Pinpoint the cell where the given text exists, returning its [x, y] midpoint coordinate. 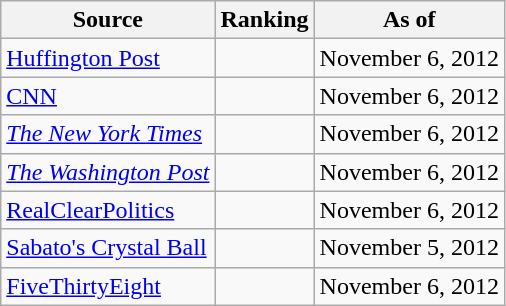
Sabato's Crystal Ball [108, 248]
The Washington Post [108, 172]
Huffington Post [108, 58]
FiveThirtyEight [108, 286]
The New York Times [108, 134]
Ranking [264, 20]
Source [108, 20]
As of [409, 20]
November 5, 2012 [409, 248]
RealClearPolitics [108, 210]
CNN [108, 96]
